Capture the cell that displays the provided text and extract its [X, Y] central coordinate. 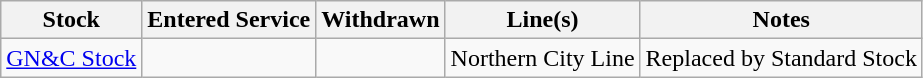
Northern City Line [542, 58]
Entered Service [229, 20]
Replaced by Standard Stock [781, 58]
GN&C Stock [72, 58]
Withdrawn [380, 20]
Stock [72, 20]
Line(s) [542, 20]
Notes [781, 20]
